Locate the cell with the specified text and output its (x, y) center coordinate. 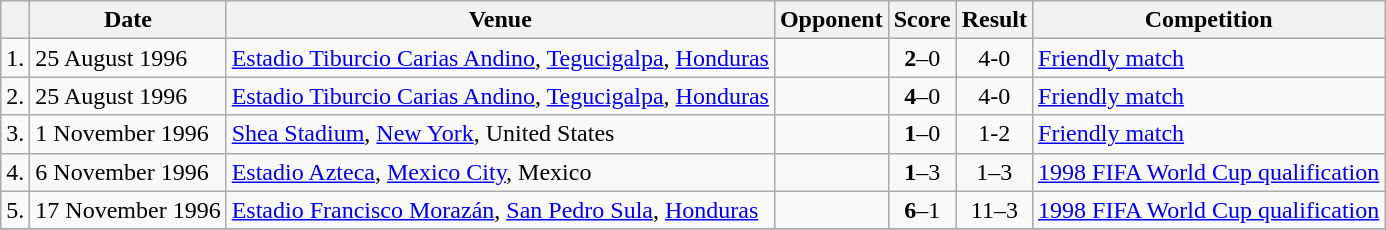
1 November 1996 (128, 134)
2–0 (922, 58)
Date (128, 20)
1. (16, 58)
1-2 (994, 134)
6–1 (922, 210)
Score (922, 20)
4. (16, 172)
Result (994, 20)
1–0 (922, 134)
3. (16, 134)
5. (16, 210)
17 November 1996 (128, 210)
11–3 (994, 210)
Estadio Francisco Morazán, San Pedro Sula, Honduras (500, 210)
Venue (500, 20)
Shea Stadium, New York, United States (500, 134)
4–0 (922, 96)
Estadio Azteca, Mexico City, Mexico (500, 172)
2. (16, 96)
Competition (1209, 20)
Opponent (831, 20)
6 November 1996 (128, 172)
